From the cell containing the given text, extract its center point as [x, y] coordinate. 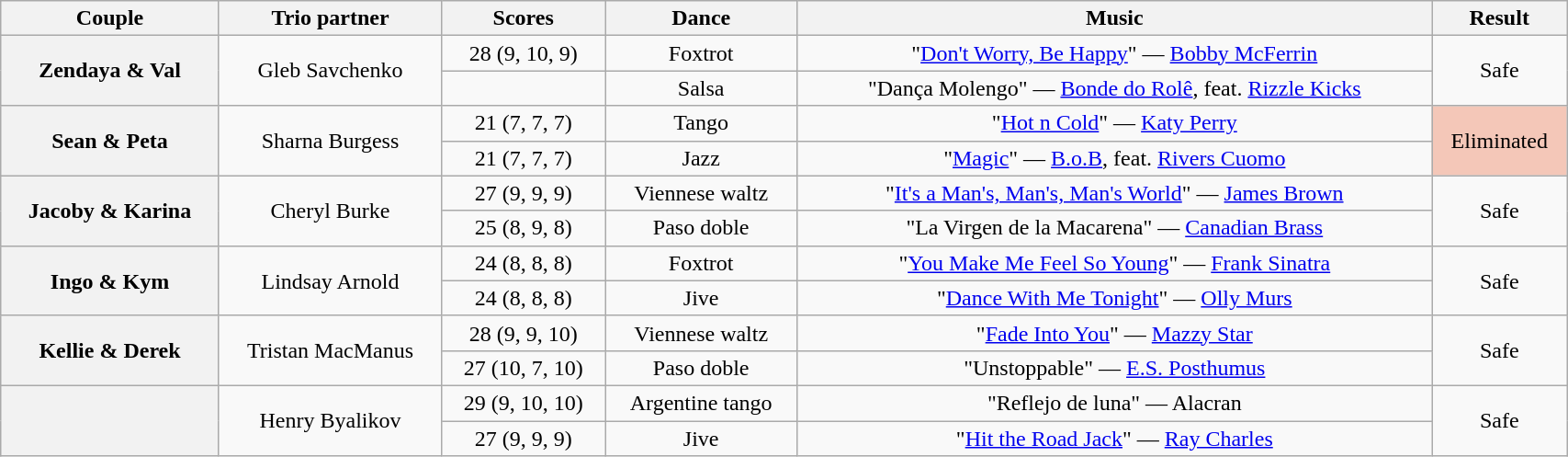
27 (10, 7, 10) [524, 368]
Dance [702, 18]
"You Make Me Feel So Young" — Frank Sinatra [1115, 263]
Jacoby & Karina [110, 211]
"Dança Molengo" — Bonde do Rolê, feat. Rizzle Kicks [1115, 88]
"La Virgen de la Macarena" — Canadian Brass [1115, 228]
Kellie & Derek [110, 350]
Trio partner [330, 18]
28 (9, 9, 10) [524, 333]
28 (9, 10, 9) [524, 53]
Jazz [702, 158]
Salsa [702, 88]
Lindsay Arnold [330, 280]
"Don't Worry, Be Happy" — Bobby McFerrin [1115, 53]
Sean & Peta [110, 141]
"Hit the Road Jack" — Ray Charles [1115, 439]
Tango [702, 123]
Sharna Burgess [330, 141]
Scores [524, 18]
29 (9, 10, 10) [524, 403]
Gleb Savchenko [330, 71]
"Hot n Cold" — Katy Perry [1115, 123]
Tristan MacManus [330, 350]
25 (8, 9, 8) [524, 228]
Music [1115, 18]
"Fade Into You" — Mazzy Star [1115, 333]
Henry Byalikov [330, 420]
Result [1499, 18]
"Unstoppable" — E.S. Posthumus [1115, 368]
Couple [110, 18]
Argentine tango [702, 403]
Cheryl Burke [330, 211]
Ingo & Kym [110, 280]
Zendaya & Val [110, 71]
"It's a Man's, Man's, Man's World" — James Brown [1115, 193]
"Magic" — B.o.B, feat. Rivers Cuomo [1115, 158]
"Dance With Me Tonight" — Olly Murs [1115, 298]
Eliminated [1499, 141]
"Reflejo de luna" — Alacran [1115, 403]
